Output the [x, y] coordinate of the center of the cell containing the given text.  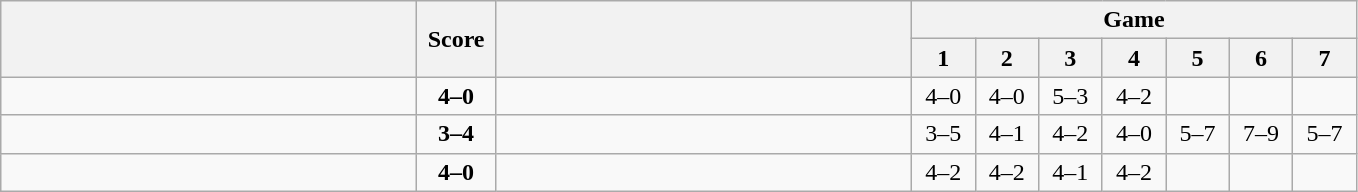
5–3 [1071, 96]
7–9 [1261, 134]
3 [1071, 58]
5 [1198, 58]
2 [1007, 58]
6 [1261, 58]
7 [1325, 58]
3–5 [943, 134]
4 [1134, 58]
Score [456, 39]
1 [943, 58]
3–4 [456, 134]
Game [1134, 20]
